Extract the (X, Y) coordinate from the center of the cell holding the provided text.  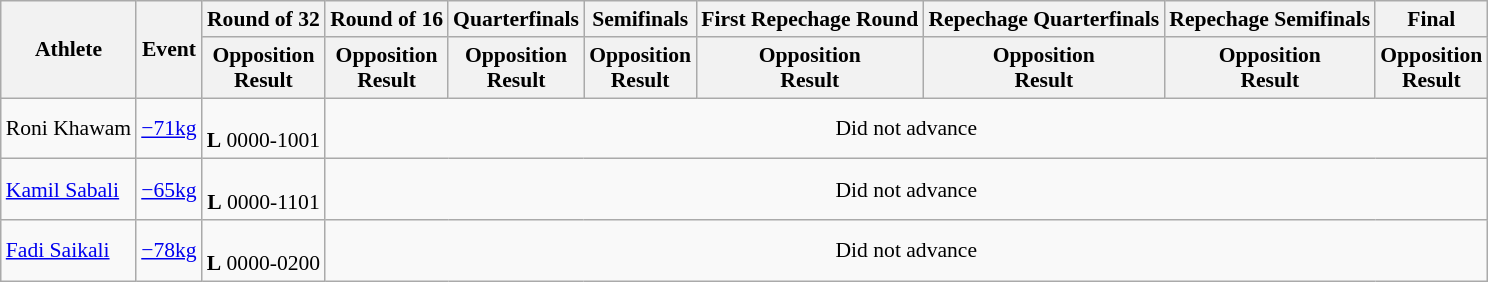
Round of 32 (264, 19)
Round of 16 (386, 19)
L 0000-1001 (264, 128)
Semifinals (640, 19)
Repechage Quarterfinals (1044, 19)
Athlete (68, 50)
L 0000-0200 (264, 250)
Fadi Saikali (68, 250)
−65kg (168, 190)
Repechage Semifinals (1270, 19)
Roni Khawam (68, 128)
L 0000-1101 (264, 190)
First Repechage Round (810, 19)
−78kg (168, 250)
−71kg (168, 128)
Final (1431, 19)
Event (168, 50)
Kamil Sabali (68, 190)
Quarterfinals (516, 19)
